Capture the cell that displays the provided text and extract its [X, Y] central coordinate. 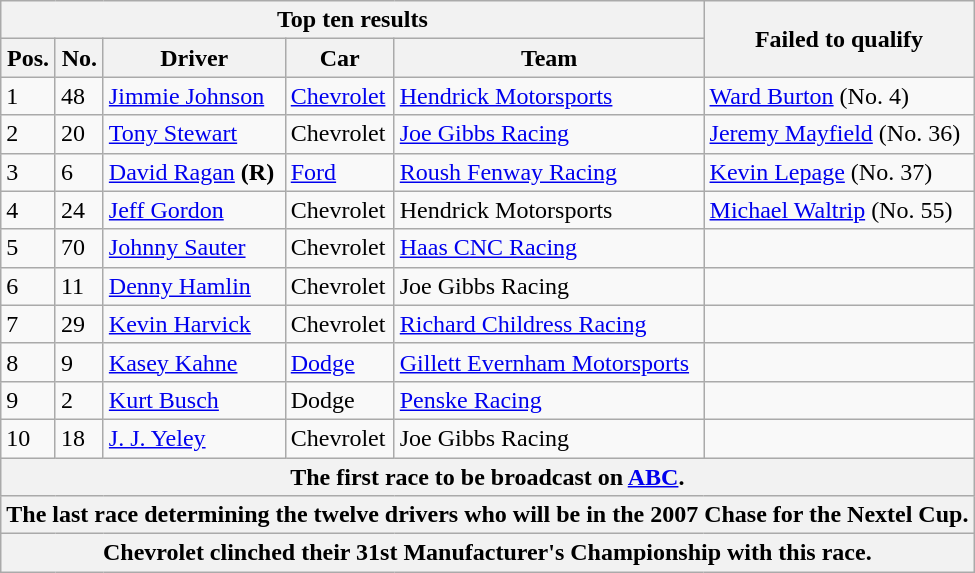
J. J. Yeley [194, 438]
8 [28, 362]
Jeremy Mayfield (No. 36) [839, 134]
20 [79, 134]
Team [549, 58]
Gillett Evernham Motorsports [549, 362]
Kevin Harvick [194, 324]
4 [28, 210]
18 [79, 438]
29 [79, 324]
Failed to qualify [839, 39]
David Ragan (R) [194, 172]
Pos. [28, 58]
The last race determining the twelve drivers who will be in the 2007 Chase for the Nextel Cup. [488, 515]
Richard Childress Racing [549, 324]
Michael Waltrip (No. 55) [839, 210]
Jimmie Johnson [194, 96]
Car [340, 58]
5 [28, 248]
24 [79, 210]
1 [28, 96]
Johnny Sauter [194, 248]
Chevrolet clinched their 31st Manufacturer's Championship with this race. [488, 553]
10 [28, 438]
11 [79, 286]
No. [79, 58]
Haas CNC Racing [549, 248]
48 [79, 96]
Ward Burton (No. 4) [839, 96]
Driver [194, 58]
Tony Stewart [194, 134]
7 [28, 324]
70 [79, 248]
Kevin Lepage (No. 37) [839, 172]
Kasey Kahne [194, 362]
Penske Racing [549, 400]
Ford [340, 172]
Denny Hamlin [194, 286]
The first race to be broadcast on ABC. [488, 477]
Kurt Busch [194, 400]
Top ten results [352, 20]
3 [28, 172]
Roush Fenway Racing [549, 172]
Jeff Gordon [194, 210]
